Detect which cell encompasses the target text, then output its [x, y] center coordinate. 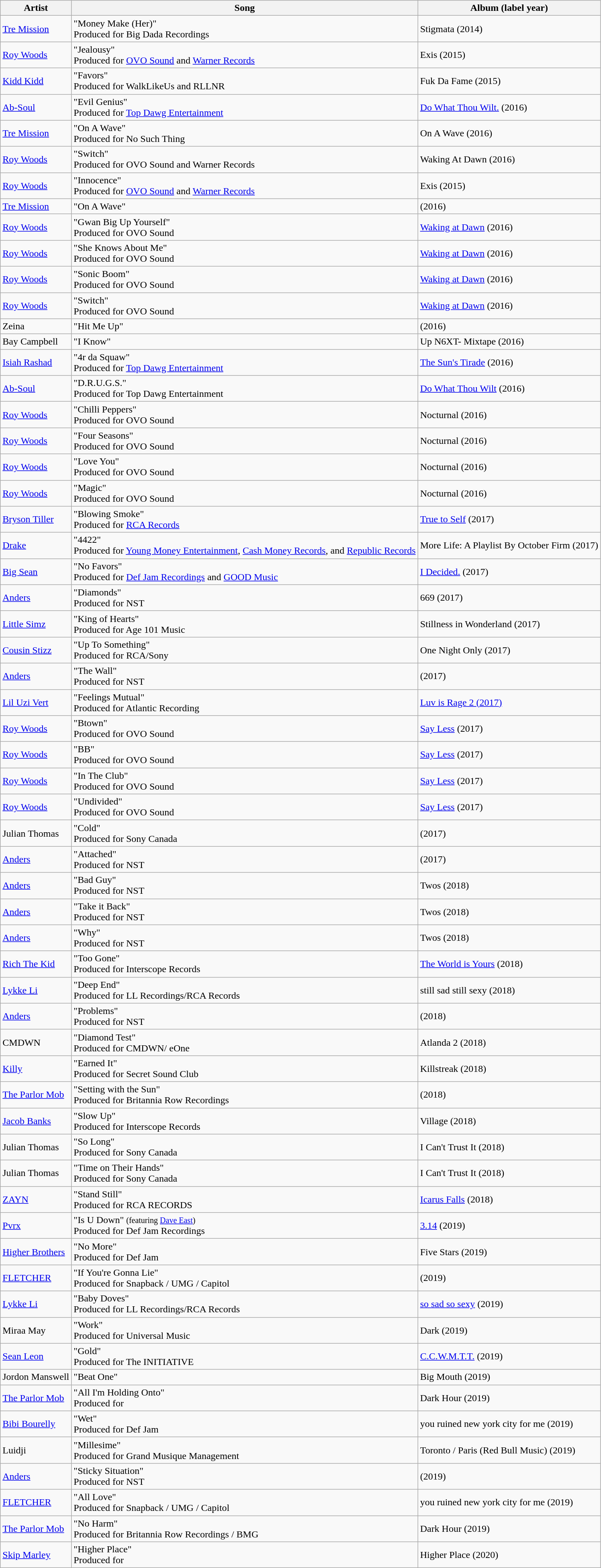
"Work"Produced for Universal Music [245, 1330]
ZAYN [36, 1200]
"Btown"Produced for OVO Sound [245, 729]
Stillness in Wonderland (2017) [509, 624]
Rich The Kid [36, 964]
"Time on Their Hands"Produced for Sony Canada [245, 1173]
"Diamonds"Produced for NST [245, 597]
"Gwan Big Up Yourself"Produced for OVO Sound [245, 227]
"Switch"Produced for OVO Sound [245, 306]
Album (label year) [509, 8]
"Switch" Produced for OVO Sound and Warner Records [245, 159]
"No More"Produced for Def Jam [245, 1252]
I Decided. (2017) [509, 572]
"Wet"Produced for Def Jam [245, 1424]
Bay Campbell [36, 342]
"Feelings Mutual"Produced for Atlantic Recording [245, 702]
still sad still sexy (2018) [509, 990]
"On A Wave" Produced for No Such Thing [245, 133]
One Night Only (2017) [509, 650]
"4r da Squaw"Produced for Top Dawg Entertainment [245, 363]
Drake [36, 545]
Skip Marley [36, 1555]
"Millesime"Produced for Grand Musique Management [245, 1450]
"Evil Genius" Produced for Top Dawg Entertainment [245, 107]
Jordon Manswell [36, 1377]
Higher Place (2020) [509, 1555]
"No Harm"Produced for Britannia Row Recordings / BMG [245, 1529]
"D.R.U.G.S."Produced for Top Dawg Entertainment [245, 388]
Five Stars (2019) [509, 1252]
"Gold"Produced for The INITIATIVE [245, 1357]
"Problems"Produced for NST [245, 1016]
"In The Club"Produced for OVO Sound [245, 781]
C.C.W.M.T.T. (2019) [509, 1357]
"Undivided"Produced for OVO Sound [245, 807]
"Chilli Peppers"Produced for OVO Sound [245, 415]
"4422" Produced for Young Money Entertainment, Cash Money Records, and Republic Records [245, 545]
"So Long"Produced for Sony Canada [245, 1147]
Dark (2019) [509, 1330]
"Earned It"Produced for Secret Sound Club [245, 1069]
"Slow Up"Produced for Interscope Records [245, 1121]
"Stand Still"Produced for RCA RECORDS [245, 1200]
"Attached"Produced for NST [245, 860]
Up N6XT- Mixtape (2016) [509, 342]
"Hit Me Up" [245, 326]
"Blowing Smoke" Produced for RCA Records [245, 519]
Bryson Tiller [36, 519]
"Is U Down" (featuring Dave East)Produced for Def Jam Recordings [245, 1225]
"Bad Guy"Produced for NST [245, 885]
Cousin Stizz [36, 650]
"The Wall"Produced for NST [245, 676]
"I Know" [245, 342]
"Up To Something"Produced for RCA/Sony [245, 650]
"BB"Produced for OVO Sound [245, 755]
Miraa May [36, 1330]
Luidji [36, 1450]
The World is Yours (2018) [509, 964]
Killy [36, 1069]
Zeina [36, 326]
Sean Leon [36, 1357]
On A Wave (2016) [509, 133]
"On A Wave" [245, 206]
Fuk Da Fame (2015) [509, 81]
True to Self (2017) [509, 519]
"All Love"Produced for Snapback / UMG / Capitol [245, 1502]
"Diamond Test"Produced for CMDWN/ eOne [245, 1042]
"She Knows About Me"Produced for OVO Sound [245, 253]
Lil Uzi Vert [36, 702]
"No Favors"Produced for Def Jam Recordings and GOOD Music [245, 572]
"Baby Doves"Produced for LL Recordings/RCA Records [245, 1304]
Stigmata (2014) [509, 29]
"Why"Produced for NST [245, 938]
"Cold"Produced for Sony Canada [245, 833]
"Innocence"Produced for OVO Sound and Warner Records [245, 186]
CMDWN [36, 1042]
"Magic"Produced for OVO Sound [245, 493]
Do What Thou Wilt (2016) [509, 388]
Little Simz [36, 624]
"Take it Back"Produced for NST [245, 912]
Do What Thou Wilt. (2016) [509, 107]
Isiah Rashad [36, 363]
Icarus Falls (2018) [509, 1200]
Big Mouth (2019) [509, 1377]
"King of Hearts" Produced for Age 101 Music [245, 624]
"Beat One" [245, 1377]
Pvrx [36, 1225]
More Life: A Playlist By October Firm (2017) [509, 545]
"Jealousy" Produced for OVO Sound and Warner Records [245, 55]
"All I'm Holding Onto"Produced for [245, 1398]
669 (2017) [509, 597]
"Higher Place"Produced for [245, 1555]
Song [245, 8]
Jacob Banks [36, 1121]
"Favors" Produced for WalkLikeUs and RLLNR [245, 81]
Toronto / Paris (Red Bull Music) (2019) [509, 1450]
3.14 (2019) [509, 1225]
"Deep End"Produced for LL Recordings/RCA Records [245, 990]
"Money Make (Her)" Produced for Big Dada Recordings [245, 29]
Artist [36, 8]
so sad so sexy (2019) [509, 1304]
Waking At Dawn (2016) [509, 159]
Higher Brothers [36, 1252]
Bibi Bourelly [36, 1424]
"Love You"Produced for OVO Sound [245, 467]
"Too Gone"Produced for Interscope Records [245, 964]
The Sun's Tirade (2016) [509, 363]
Village (2018) [509, 1121]
"If You're Gonna Lie"Produced for Snapback / UMG / Capitol [245, 1278]
Atlanda 2 (2018) [509, 1042]
"Sonic Boom"Produced for OVO Sound [245, 279]
Killstreak (2018) [509, 1069]
Kidd Kidd [36, 81]
"Setting with the Sun"Produced for Britannia Row Recordings [245, 1094]
"Four Seasons"Produced for OVO Sound [245, 441]
Luv is Rage 2 (2017) [509, 702]
"Sticky Situation"Produced for NST [245, 1476]
Big Sean [36, 572]
